Detect which cell encompasses the target text, then output its (X, Y) center coordinate. 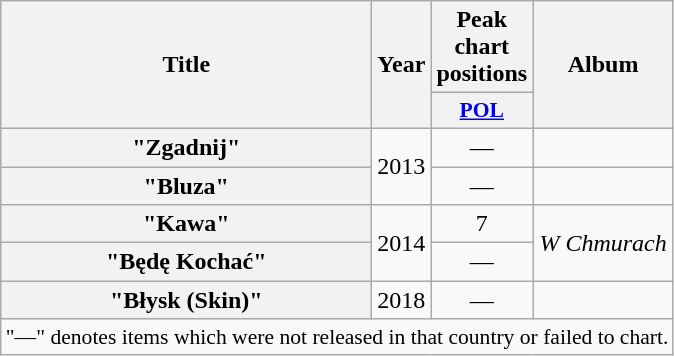
2018 (402, 300)
2013 (402, 166)
7 (482, 224)
"—" denotes items which were not released in that country or failed to chart. (338, 337)
Title (186, 65)
2014 (402, 243)
W Chmurach (604, 243)
Year (402, 65)
"Będę Kochać" (186, 262)
Album (604, 65)
"Bluza" (186, 185)
"Błysk (Skin)" (186, 300)
POL (482, 111)
"Zgadnij" (186, 147)
Peak chart positions (482, 47)
"Kawa" (186, 224)
